Search for the cell housing the specified text and yield its (x, y) center coordinate. 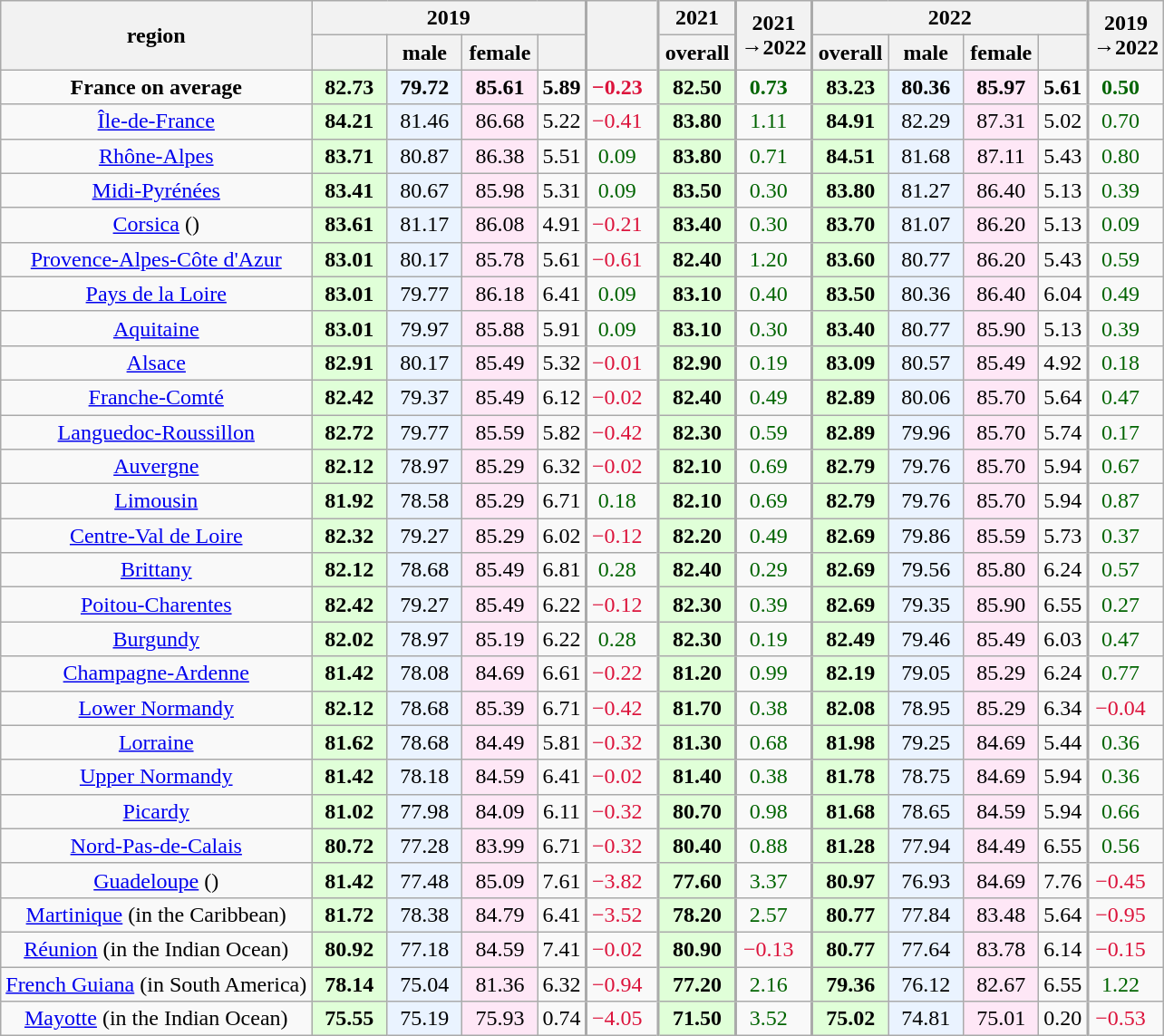
85.97 (1001, 87)
83.60 (850, 259)
0.98 (774, 811)
81.72 (350, 915)
80.97 (850, 880)
79.25 (926, 742)
81.02 (350, 811)
80.92 (350, 949)
France on average (156, 87)
81.70 (698, 708)
1.22 (1126, 983)
81.62 (350, 742)
0.29 (774, 570)
−0.53 (1126, 1019)
0.66 (1126, 811)
81.30 (698, 742)
79.37 (424, 397)
Upper Normandy (156, 777)
78.14 (350, 983)
region (156, 35)
0.68 (774, 742)
78.20 (698, 915)
77.18 (424, 949)
80.72 (350, 846)
2019 (450, 18)
85.88 (500, 328)
−0.61 (623, 259)
75.93 (500, 1019)
82.29 (926, 121)
6.02 (562, 536)
2021→2022 (774, 35)
85.61 (500, 87)
80.70 (698, 811)
79.97 (424, 328)
6.34 (1063, 708)
Île-de-France (156, 121)
83.70 (850, 225)
6.11 (562, 811)
82.67 (1001, 983)
0.71 (774, 156)
−0.04 (1126, 708)
75.01 (1001, 1019)
2.16 (774, 983)
Guadeloupe () (156, 880)
0.88 (774, 846)
83.48 (1001, 915)
Franche-Comté (156, 397)
81.92 (350, 501)
77.28 (424, 846)
79.35 (926, 605)
84.79 (500, 915)
82.20 (698, 536)
84.21 (350, 121)
Auvergne (156, 467)
82.02 (350, 639)
82.08 (850, 708)
Limousin (156, 501)
86.38 (500, 156)
−0.21 (623, 225)
80.90 (698, 949)
Provence-Alpes-Côte d'Azur (156, 259)
0.40 (774, 294)
6.12 (562, 397)
Brittany (156, 570)
83.61 (350, 225)
Mayotte (in the Indian Ocean) (156, 1019)
75.19 (424, 1019)
5.22 (562, 121)
0.80 (1126, 156)
80.57 (926, 363)
Poitou-Charentes (156, 605)
82.90 (698, 363)
0.27 (1126, 605)
6.03 (1063, 639)
71.50 (698, 1019)
Lorraine (156, 742)
79.36 (850, 983)
3.52 (774, 1019)
5.51 (562, 156)
83.23 (850, 87)
−0.94 (623, 983)
81.17 (424, 225)
French Guiana (in South America) (156, 983)
−0.41 (623, 121)
0.74 (562, 1019)
6.04 (1063, 294)
7.41 (562, 949)
5.74 (1063, 432)
−3.52 (623, 915)
78.95 (926, 708)
Burgundy (156, 639)
Corsica () (156, 225)
2.57 (774, 915)
3.37 (774, 880)
0.77 (1126, 673)
0.57 (1126, 570)
81.20 (698, 673)
0.99 (774, 673)
−3.82 (623, 880)
82.49 (850, 639)
78.58 (424, 501)
76.12 (926, 983)
−0.22 (623, 673)
−0.45 (1126, 880)
81.28 (850, 846)
0.70 (1126, 121)
85.78 (500, 259)
−0.15 (1126, 949)
84.51 (850, 156)
82.73 (350, 87)
−0.01 (623, 363)
Centre-Val de Loire (156, 536)
5.02 (1063, 121)
0.67 (1126, 467)
Rhône-Alpes (156, 156)
82.19 (850, 673)
77.64 (926, 949)
79.72 (424, 87)
Languedoc-Roussillon (156, 432)
77.60 (698, 880)
85.80 (1001, 570)
1.20 (774, 259)
−4.05 (623, 1019)
Lower Normandy (156, 708)
5.81 (562, 742)
75.02 (850, 1019)
83.09 (850, 363)
Martinique (in the Caribbean) (156, 915)
81.07 (926, 225)
2022 (950, 18)
0.17 (1126, 432)
Pays de la Loire (156, 294)
82.32 (350, 536)
83.71 (350, 156)
79.86 (926, 536)
2019→2022 (1126, 35)
Midi-Pyrénées (156, 190)
−0.13 (774, 949)
0.56 (1126, 846)
78.08 (424, 673)
Champagne-Ardenne (156, 673)
1.11 (774, 121)
76.93 (926, 880)
82.91 (350, 363)
80.87 (424, 156)
81.78 (850, 777)
−0.95 (1126, 915)
84.91 (850, 121)
81.46 (424, 121)
78.75 (926, 777)
86.08 (500, 225)
78.18 (424, 777)
5.89 (562, 87)
77.98 (424, 811)
0.87 (1126, 501)
80.40 (698, 846)
77.20 (698, 983)
4.92 (1063, 363)
−0.23 (623, 87)
86.18 (500, 294)
85.39 (500, 708)
79.05 (926, 673)
Nord-Pas-de-Calais (156, 846)
77.84 (926, 915)
0.37 (1126, 536)
5.91 (562, 328)
87.11 (1001, 156)
83.78 (1001, 949)
7.61 (562, 880)
82.72 (350, 432)
Aquitaine (156, 328)
2021 (698, 18)
80.06 (926, 397)
84.09 (500, 811)
81.36 (500, 983)
87.31 (1001, 121)
0.50 (1126, 87)
Picardy (156, 811)
0.20 (1063, 1019)
6.14 (1063, 949)
6.61 (562, 673)
4.91 (562, 225)
82.50 (698, 87)
79.56 (926, 570)
5.73 (1063, 536)
81.27 (926, 190)
Réunion (in the Indian Ocean) (156, 949)
7.76 (1063, 880)
74.81 (926, 1019)
85.09 (500, 880)
81.40 (698, 777)
5.32 (562, 363)
6.81 (562, 570)
0.73 (774, 87)
5.31 (562, 190)
5.44 (1063, 742)
77.48 (424, 880)
85.19 (500, 639)
83.99 (500, 846)
80.67 (424, 190)
75.55 (350, 1019)
83.41 (350, 190)
77.94 (926, 846)
86.68 (500, 121)
81.98 (850, 742)
79.96 (926, 432)
75.04 (424, 983)
Alsace (156, 363)
5.82 (562, 432)
78.38 (424, 915)
79.46 (926, 639)
78.65 (926, 811)
85.98 (500, 190)
